From the cell containing the given text, extract its center point as (X, Y) coordinate. 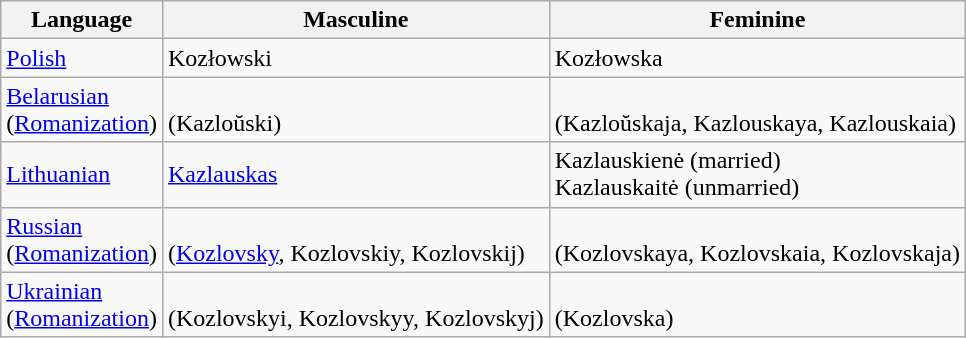
Feminine (757, 20)
Belarusian (Romanization) (82, 110)
Kazlauskas (356, 174)
Russian (Romanization) (82, 240)
Masculine (356, 20)
Lithuanian (82, 174)
Kazlauskienė (married) Kazlauskaitė (unmarried) (757, 174)
Kozłowska (757, 58)
(Kozlovska) (757, 304)
(Kozlovsky, Kozlovskiy, Kozlovskij) (356, 240)
Kozłowski (356, 58)
Ukrainian (Romanization) (82, 304)
Polish (82, 58)
(Kozlovskyi, Kozlovskyy, Kozlovskyj) (356, 304)
Language (82, 20)
(Kozlovskaya, Kozlovskaia, Kozlovskaja) (757, 240)
(Kazloŭskaja, Kazlouskaya, Kazlouskaia) (757, 110)
(Kazloŭski) (356, 110)
